Scan for the cell matching the given text and deliver its (x, y) coordinate at center. 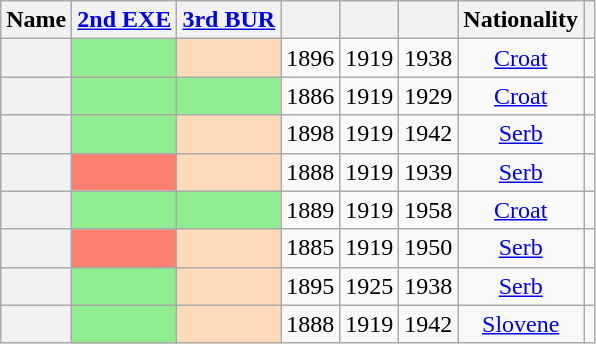
Slovene (521, 324)
1898 (310, 134)
Name (36, 20)
1929 (428, 96)
2nd EXE (124, 20)
3rd BUR (229, 20)
1958 (428, 210)
1939 (428, 172)
Nationality (521, 20)
1889 (310, 210)
1885 (310, 248)
1925 (370, 286)
1886 (310, 96)
1896 (310, 58)
1950 (428, 248)
1895 (310, 286)
